Search for the cell housing the specified text and yield its [x, y] center coordinate. 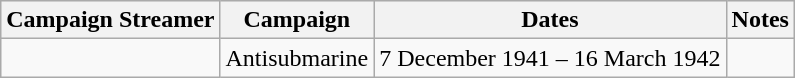
Antisubmarine [297, 58]
Campaign [297, 20]
7 December 1941 – 16 March 1942 [550, 58]
Notes [760, 20]
Dates [550, 20]
Campaign Streamer [110, 20]
